Identify which cell holds the provided text, then report its (x, y) central coordinate. 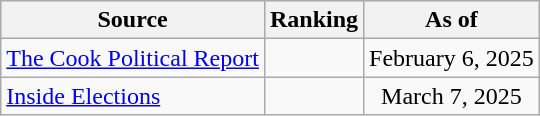
Source (133, 20)
As of (452, 20)
The Cook Political Report (133, 58)
Inside Elections (133, 96)
March 7, 2025 (452, 96)
February 6, 2025 (452, 58)
Ranking (314, 20)
